Search for the cell housing the specified text and yield its (x, y) center coordinate. 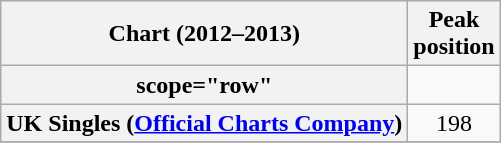
Peakposition (454, 34)
Chart (2012–2013) (204, 34)
UK Singles (Official Charts Company) (204, 123)
198 (454, 123)
scope="row" (204, 85)
